For the text-containing cell, return its midpoint in [x, y] coordinate format. 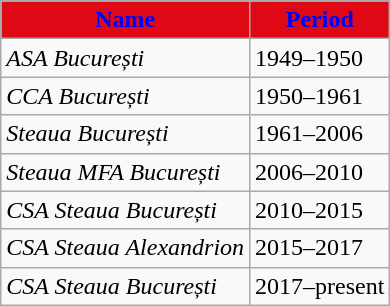
2006–2010 [320, 172]
ASA București [126, 58]
CSA Steaua Alexandrion [126, 248]
Steaua București [126, 134]
CCA București [126, 96]
Name [126, 20]
2015–2017 [320, 248]
1961–2006 [320, 134]
Period [320, 20]
Steaua MFA București [126, 172]
2010–2015 [320, 210]
2017–present [320, 286]
1950–1961 [320, 96]
1949–1950 [320, 58]
